Return the (x, y) coordinate for the center point of the cell that contains the specified text.  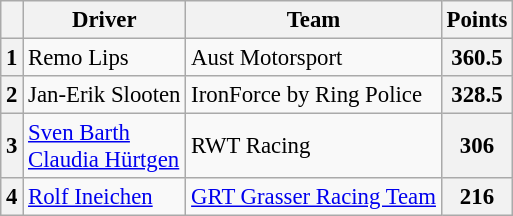
4 (12, 197)
IronForce by Ring Police (314, 95)
2 (12, 95)
360.5 (476, 58)
Aust Motorsport (314, 58)
Jan-Erik Slooten (104, 95)
328.5 (476, 95)
Driver (104, 20)
3 (12, 146)
GRT Grasser Racing Team (314, 197)
216 (476, 197)
Sven Barth Claudia Hürtgen (104, 146)
Points (476, 20)
Rolf Ineichen (104, 197)
Remo Lips (104, 58)
RWT Racing (314, 146)
Team (314, 20)
1 (12, 58)
306 (476, 146)
